Determine the (x, y) coordinate at the center of the cell enclosing the given text.  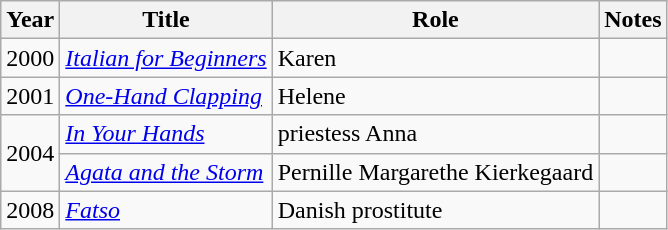
Karen (435, 58)
Year (30, 20)
Notes (633, 20)
priestess Anna (435, 134)
Pernille Margarethe Kierkegaard (435, 172)
Helene (435, 96)
In Your Hands (166, 134)
Danish prostitute (435, 210)
2001 (30, 96)
Title (166, 20)
Fatso (166, 210)
One-Hand Clapping (166, 96)
2004 (30, 153)
Italian for Beginners (166, 58)
Role (435, 20)
2000 (30, 58)
2008 (30, 210)
Agata and the Storm (166, 172)
